Pinpoint the cell where the given text exists, returning its [x, y] midpoint coordinate. 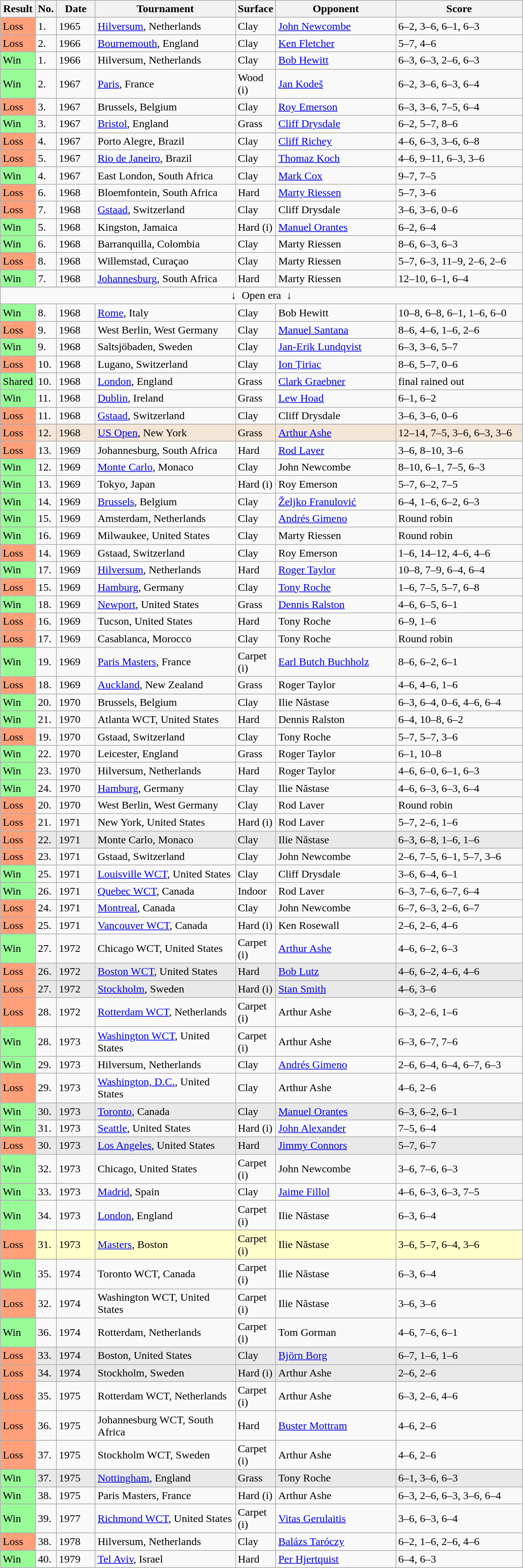
Leicester, England [165, 754]
Tokyo, Japan [165, 484]
6–3, 2–6, 6–3, 3–6, 6–4 [459, 1495]
6–4, 6–3 [459, 1559]
US Open, New York [165, 433]
4–6, 6–0, 6–1, 6–3 [459, 771]
3–6, 7–6, 6–3 [459, 1169]
Jan Kodeš [336, 84]
8–10, 6–1, 7–5, 6–3 [459, 467]
5–7, 2–6, 1–6 [459, 823]
Indoor [256, 891]
8–6, 6–2, 6–1 [459, 662]
7–5, 6–4 [459, 1129]
Ken Fletcher [336, 43]
3–6, 6–4, 6–1 [459, 874]
Rio de Janeiro, Brazil [165, 158]
Auckland, New Zealand [165, 685]
1978 [76, 1542]
6–9, 1–6 [459, 622]
6–2, 6–4 [459, 227]
Opponent [336, 9]
No. [46, 9]
Jan-Erik Lundqvist [336, 347]
4–6, 6–2, 6–3 [459, 948]
Boston WCT, United States [165, 972]
Los Angeles, United States [165, 1146]
Cliff Richey [336, 141]
Tucson, United States [165, 622]
4–6, 6–5, 6–1 [459, 604]
12–10, 6–1, 6–4 [459, 279]
6–2, 3–6, 6–1, 6–3 [459, 26]
Madrid, Spain [165, 1192]
4–6, 9–11, 6–3, 3–6 [459, 158]
Buster Mottram [336, 1425]
Earl Butch Buchholz [336, 662]
Score [459, 9]
Manuel Santana [336, 330]
Željko Franulović [336, 502]
Result [18, 9]
Johannesburg WCT, South Africa [165, 1425]
3–6, 5–7, 6–4, 3–6 [459, 1245]
Porto Alegre, Brazil [165, 141]
Nottingham, England [165, 1478]
Lew Hoad [336, 398]
6–3, 3–6, 5–7 [459, 347]
Thomaz Koch [336, 158]
39. [46, 1519]
Bob Lutz [336, 972]
6–3, 7–6, 6–7, 6–4 [459, 891]
6–7, 6–3, 2–6, 6–7 [459, 908]
Atlanta WCT, United States [165, 719]
1979 [76, 1559]
12–14, 7–5, 3–6, 6–3, 3–6 [459, 433]
8–6, 4–6, 1–6, 2–6 [459, 330]
Tom Gorman [336, 1332]
Mark Cox [336, 175]
Quebec WCT, Canada [165, 891]
Surface [256, 9]
2–6, 2–6 [459, 1373]
40. [46, 1559]
Shared [18, 381]
4–6, 4–6, 1–6 [459, 685]
Jimmy Connors [336, 1146]
4–6, 6–2, 4–6, 4–6 [459, 972]
6–3, 3–6, 7–5, 6–4 [459, 107]
Kingston, Jamaica [165, 227]
10–8, 7–9, 6–4, 6–4 [459, 570]
John Alexander [336, 1129]
6–3, 6–3, 2–6, 6–3 [459, 60]
8–6, 6–3, 6–3 [459, 244]
5–7, 4–6 [459, 43]
6–1, 3–6, 6–3 [459, 1478]
5–7, 6–2, 7–5 [459, 484]
Washington, D.C., United States [165, 1088]
1–6, 7–5, 5–7, 6–8 [459, 587]
6–3, 6–4, 0–6, 4–6, 6–4 [459, 702]
Tournament [165, 9]
Clark Graebner [336, 381]
Rotterdam, Netherlands [165, 1332]
Masters, Boston [165, 1245]
Casablanca, Morocco [165, 639]
Wood (i) [256, 84]
Chicago WCT, United States [165, 948]
Toronto, Canada [165, 1111]
6–4, 10–8, 6–2 [459, 719]
10–8, 6–8, 6–1, 1–6, 6–0 [459, 313]
Louisville WCT, United States [165, 874]
1–6, 14–12, 4–6, 4–6 [459, 553]
Ken Rosewall [336, 925]
Paris, France [165, 84]
3–6, 8–10, 3–6 [459, 450]
Rome, Italy [165, 313]
Vitas Gerulaitis [336, 1519]
2–6, 6–4, 6–4, 6–7, 6–3 [459, 1065]
Tel Aviv, Israel [165, 1559]
1965 [76, 26]
Newport, United States [165, 604]
Toronto WCT, Canada [165, 1274]
Willemstad, Curaçao [165, 261]
6–1, 6–2 [459, 398]
4–6, 6–3, 6–3, 6–4 [459, 788]
4–6, 6–3, 6–3, 7–5 [459, 1192]
6–3, 6–2, 6–1 [459, 1111]
9–7, 7–5 [459, 175]
6–3, 6–7, 7–6 [459, 1041]
6–3, 2–6, 1–6 [459, 1012]
Stan Smith [336, 989]
4–6, 3–6 [459, 989]
Stockholm WCT, Sweden [165, 1455]
Bournemouth, England [165, 43]
Chicago, United States [165, 1169]
East London, South Africa [165, 175]
Seattle, United States [165, 1129]
6–2, 1–6, 2–6, 4–6 [459, 1542]
6–2, 5–7, 8–6 [459, 124]
6–7, 1–6, 1–6 [459, 1356]
6–3, 2–6, 4–6 [459, 1396]
Dublin, Ireland [165, 398]
4–6, 7–6, 6–1 [459, 1332]
↓ Open era ↓ [261, 296]
5–7, 3–6 [459, 192]
5–7, 6–7 [459, 1146]
3–6, 6–3, 6–4 [459, 1519]
Date [76, 9]
Montreal, Canada [165, 908]
Balázs Taróczy [336, 1542]
Amsterdam, Netherlands [165, 519]
Vancouver WCT, Canada [165, 925]
Jaime Fillol [336, 1192]
Saltsjöbaden, Sweden [165, 347]
6–4, 1–6, 6–2, 6–3 [459, 502]
6–1, 10–8 [459, 754]
Richmond WCT, United States [165, 1519]
5–7, 5–7, 3–6 [459, 736]
6–3, 6–8, 1–6, 1–6 [459, 840]
5–7, 6–3, 11–9, 2–6, 2–6 [459, 261]
Bloemfontein, South Africa [165, 192]
New York, United States [165, 823]
8–6, 5–7, 0–6 [459, 364]
Milwaukee, United States [165, 536]
Ion Țiriac [336, 364]
1977 [76, 1519]
Björn Borg [336, 1356]
4–6, 6–3, 3–6, 6–8 [459, 141]
Barranquilla, Colombia [165, 244]
Per Hjertquist [336, 1559]
3–6, 3–6 [459, 1303]
Bristol, England [165, 124]
2–6, 7–5, 6–1, 5–7, 3–6 [459, 857]
Boston, United States [165, 1356]
2–6, 2–6, 4–6 [459, 925]
6–2, 3–6, 6–3, 6–4 [459, 84]
final rained out [459, 381]
Lugano, Switzerland [165, 364]
